Output the (x, y) coordinate of the center of the cell containing the given text.  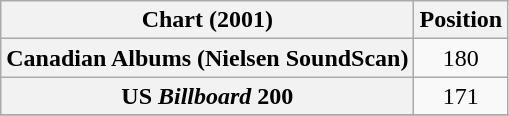
Position (461, 20)
US Billboard 200 (208, 96)
171 (461, 96)
180 (461, 58)
Canadian Albums (Nielsen SoundScan) (208, 58)
Chart (2001) (208, 20)
